Find where the given text appears and provide that cell's center as (X, Y) coordinate. 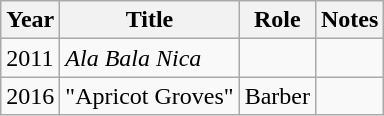
Ala Bala Nica (150, 58)
2011 (30, 58)
Title (150, 20)
"Apricot Groves" (150, 96)
Role (277, 20)
Notes (349, 20)
Barber (277, 96)
Year (30, 20)
2016 (30, 96)
